Return the [x, y] coordinate for the center point of the cell that contains the specified text.  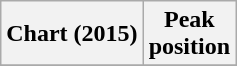
Peakposition [189, 34]
Chart (2015) [72, 34]
